Locate the cell with the specified text and output its [x, y] center coordinate. 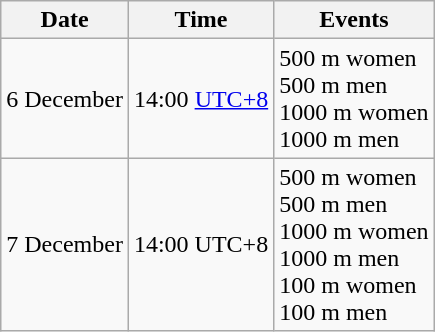
Time [200, 20]
500 m women500 m men1000 m women1000 m men100 m women100 m men [354, 244]
Events [354, 20]
Date [65, 20]
500 m women500 m men1000 m women1000 m men [354, 98]
6 December [65, 98]
7 December [65, 244]
